For the text-containing cell, return its midpoint in [x, y] coordinate format. 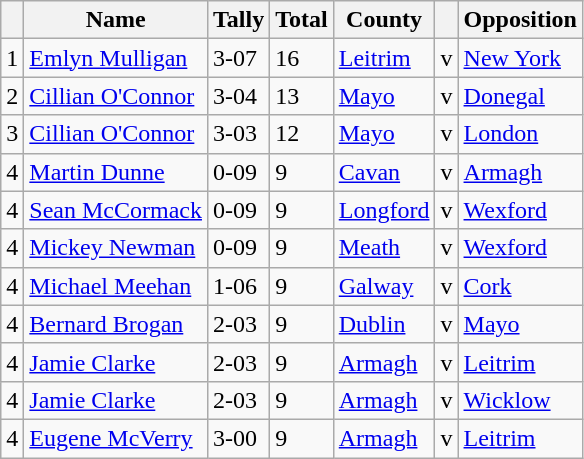
Eugene McVerry [116, 438]
Emlyn Mulligan [116, 58]
1 [12, 58]
Mickey Newman [116, 248]
Sean McCormack [116, 210]
Dublin [384, 324]
Meath [384, 248]
Name [116, 20]
1-06 [238, 286]
New York [520, 58]
Cork [520, 286]
Bernard Brogan [116, 324]
Total [302, 20]
3-03 [238, 134]
3-07 [238, 58]
3-00 [238, 438]
Opposition [520, 20]
3 [12, 134]
Michael Meehan [116, 286]
2 [12, 96]
County [384, 20]
London [520, 134]
Cavan [384, 172]
Galway [384, 286]
Donegal [520, 96]
16 [302, 58]
Martin Dunne [116, 172]
12 [302, 134]
13 [302, 96]
Longford [384, 210]
3-04 [238, 96]
Wicklow [520, 400]
Tally [238, 20]
